Find where the given text appears and provide that cell's center as [X, Y] coordinate. 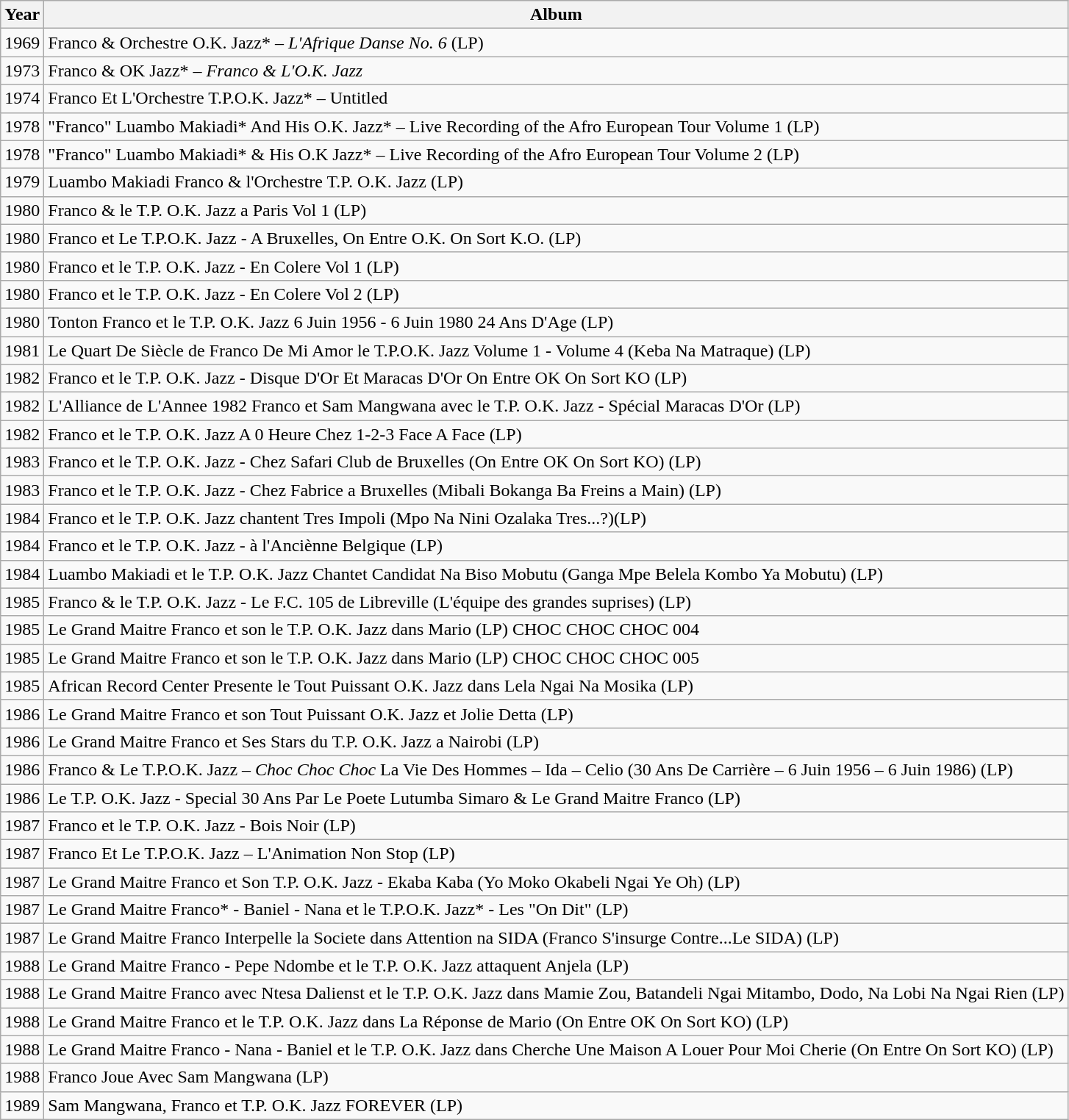
Le Grand Maitre Franco Interpelle la Societe dans Attention na SIDA (Franco S'insurge Contre...Le SIDA) (LP) [556, 938]
Franco & le T.P. O.K. Jazz a Paris Vol 1 (LP) [556, 210]
Le Grand Maitre Franco et son le T.P. O.K. Jazz dans Mario (LP) CHOC CHOC CHOC 005 [556, 658]
Franco & Orchestre O.K. Jazz* – L'Afrique Danse No. 6 (LP) [556, 43]
Franco & OK Jazz* – Franco & L'O.K. Jazz [556, 71]
Album [556, 15]
Franco et le T.P. O.K. Jazz - Disque D'Or Et Maracas D'Or On Entre OK On Sort KO (LP) [556, 378]
1973 [22, 71]
Franco et le T.P. O.K. Jazz - Bois Noir (LP) [556, 826]
1979 [22, 182]
Le Grand Maitre Franco* - Baniel - Nana et le T.P.O.K. Jazz* - Les "On Dit" (LP) [556, 910]
Le Grand Maitre Franco et le T.P. O.K. Jazz dans La Réponse de Mario (On Entre OK On Sort KO) (LP) [556, 1022]
Franco et le T.P. O.K. Jazz A 0 Heure Chez 1-2-3 Face A Face (LP) [556, 434]
Franco & Le T.P.O.K. Jazz – Choc Choc Choc La Vie Des Hommes – Ida – Celio (30 Ans De Carrière – 6 Juin 1956 – 6 Juin 1986) (LP) [556, 769]
Franco et le T.P. O.K. Jazz - En Colere Vol 1 (LP) [556, 266]
Le Grand Maitre Franco et Son T.P. O.K. Jazz - Ekaba Kaba (Yo Moko Okabeli Ngai Ye Oh) (LP) [556, 882]
Sam Mangwana, Franco et T.P. O.K. Jazz FOREVER (LP) [556, 1105]
Le Grand Maitre Franco - Pepe Ndombe et le T.P. O.K. Jazz attaquent Anjela (LP) [556, 966]
Franco Et L'Orchestre T.P.O.K. Jazz* – Untitled [556, 98]
Franco et Le T.P.O.K. Jazz - A Bruxelles, On Entre O.K. On Sort K.O. (LP) [556, 238]
1981 [22, 351]
Franco et le T.P. O.K. Jazz chantent Tres Impoli (Mpo Na Nini Ozalaka Tres...?)(LP) [556, 518]
1974 [22, 98]
Le T.P. O.K. Jazz - Special 30 Ans Par Le Poete Lutumba Simaro & Le Grand Maitre Franco (LP) [556, 797]
"Franco" Luambo Makiadi* And His O.K. Jazz* – Live Recording of the Afro European Tour Volume 1 (LP) [556, 126]
Franco Joue Avec Sam Mangwana (LP) [556, 1077]
1969 [22, 43]
Franco et le T.P. O.K. Jazz - En Colere Vol 2 (LP) [556, 294]
1989 [22, 1105]
Luambo Makiadi et le T.P. O.K. Jazz Chantet Candidat Na Biso Mobutu (Ganga Mpe Belela Kombo Ya Mobutu) (LP) [556, 574]
Franco Et Le T.P.O.K. Jazz – L'Animation Non Stop (LP) [556, 854]
Year [22, 15]
Le Grand Maitre Franco avec Ntesa Dalienst et le T.P. O.K. Jazz dans Mamie Zou, Batandeli Ngai Mitambo, Dodo, Na Lobi Na Ngai Rien (LP) [556, 994]
L'Alliance de L'Annee 1982 Franco et Sam Mangwana avec le T.P. O.K. Jazz - Spécial Maracas D'Or (LP) [556, 406]
African Record Center Presente le Tout Puissant O.K. Jazz dans Lela Ngai Na Mosika (LP) [556, 686]
Franco et le T.P. O.K. Jazz - Chez Safari Club de Bruxelles (On Entre OK On Sort KO) (LP) [556, 462]
Franco et le T.P. O.K. Jazz - Chez Fabrice a Bruxelles (Mibali Bokanga Ba Freins a Main) (LP) [556, 490]
Le Quart De Siècle de Franco De Mi Amor le T.P.O.K. Jazz Volume 1 - Volume 4 (Keba Na Matraque) (LP) [556, 351]
Franco et le T.P. O.K. Jazz - à l'Anciènne Belgique (LP) [556, 546]
Le Grand Maitre Franco - Nana - Baniel et le T.P. O.K. Jazz dans Cherche Une Maison A Louer Pour Moi Cherie (On Entre On Sort KO) (LP) [556, 1049]
Franco & le T.P. O.K. Jazz - Le F.C. 105 de Libreville (L'équipe des grandes suprises) (LP) [556, 602]
Le Grand Maitre Franco et son Tout Puissant O.K. Jazz et Jolie Detta (LP) [556, 714]
Le Grand Maitre Franco et son le T.P. O.K. Jazz dans Mario (LP) CHOC CHOC CHOC 004 [556, 630]
Le Grand Maitre Franco et Ses Stars du T.P. O.K. Jazz a Nairobi (LP) [556, 742]
Tonton Franco et le T.P. O.K. Jazz 6 Juin 1956 - 6 Juin 1980 24 Ans D'Age (LP) [556, 322]
Luambo Makiadi Franco & l'Orchestre T.P. O.K. Jazz (LP) [556, 182]
"Franco" Luambo Makiadi* & His O.K Jazz* – Live Recording of the Afro European Tour Volume 2 (LP) [556, 154]
